Scan for the cell matching the given text and deliver its (X, Y) coordinate at center. 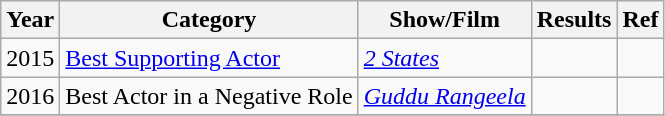
2016 (30, 96)
Show/Film (444, 20)
Category (209, 20)
Results (574, 20)
Best Actor in a Negative Role (209, 96)
Ref (640, 20)
Best Supporting Actor (209, 58)
2 States (444, 58)
Guddu Rangeela (444, 96)
Year (30, 20)
2015 (30, 58)
